Pinpoint the cell where the given text exists, returning its (x, y) midpoint coordinate. 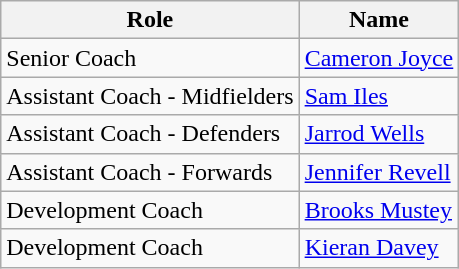
Sam Iles (379, 96)
Assistant Coach - Forwards (150, 172)
Jarrod Wells (379, 134)
Jennifer Revell (379, 172)
Role (150, 20)
Senior Coach (150, 58)
Assistant Coach - Defenders (150, 134)
Assistant Coach - Midfielders (150, 96)
Kieran Davey (379, 248)
Cameron Joyce (379, 58)
Brooks Mustey (379, 210)
Name (379, 20)
